Locate the cell with the specified text and output its (x, y) center coordinate. 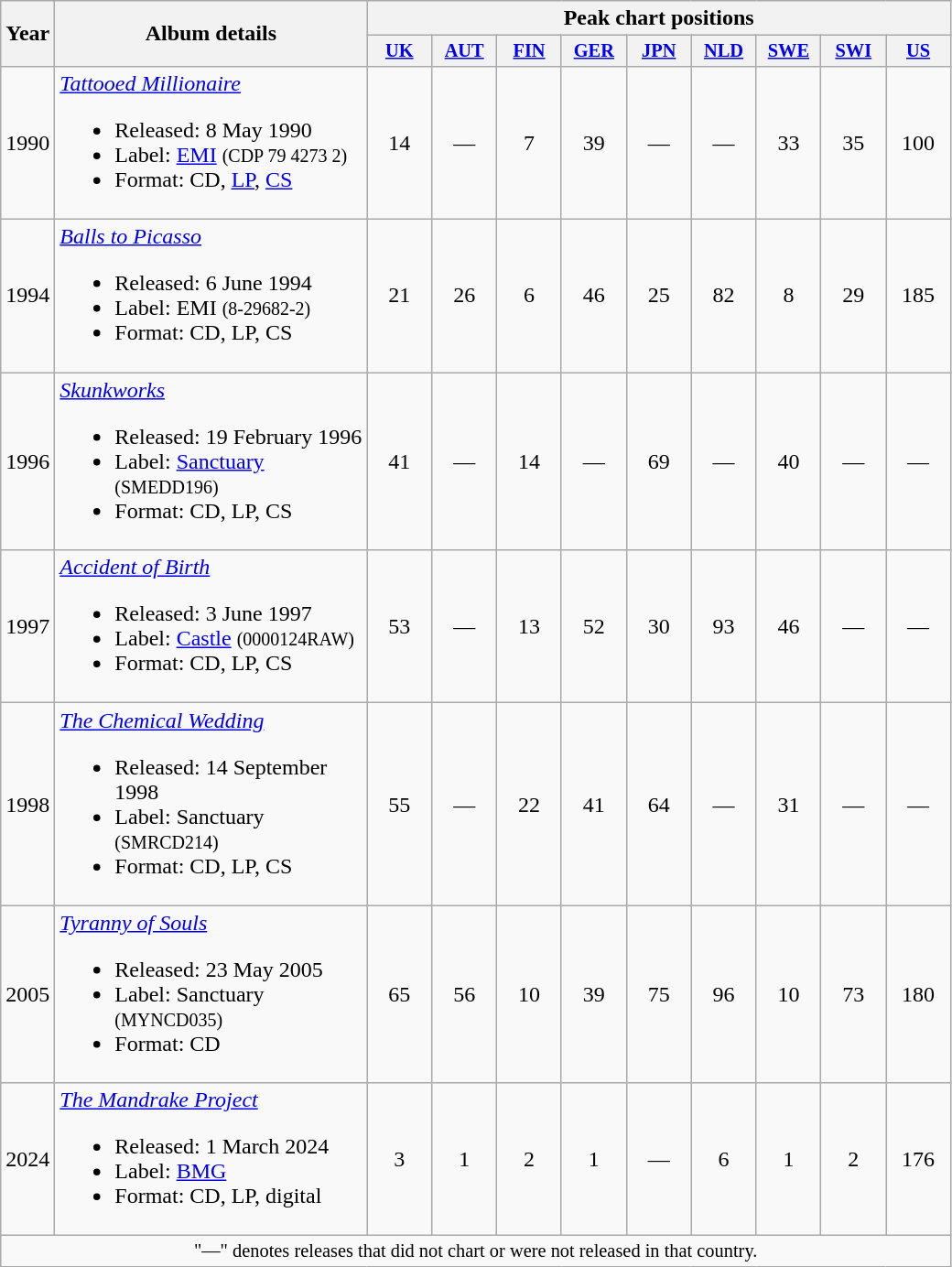
Tyranny of SoulsReleased: 23 May 2005Label: Sanctuary (MYNCD035)Format: CD (211, 994)
22 (529, 804)
Tattooed MillionaireReleased: 8 May 1990Label: EMI (CDP 79 4273 2)Format: CD, LP, CS (211, 143)
"—" denotes releases that did not chart or were not released in that country. (476, 1251)
25 (659, 297)
SWE (789, 51)
52 (593, 626)
1996 (27, 461)
33 (789, 143)
SkunkworksReleased: 19 February 1996Label: Sanctuary (SMEDD196)Format: CD, LP, CS (211, 461)
176 (919, 1159)
55 (399, 804)
FIN (529, 51)
26 (465, 297)
8 (789, 297)
21 (399, 297)
65 (399, 994)
53 (399, 626)
AUT (465, 51)
30 (659, 626)
JPN (659, 51)
3 (399, 1159)
GER (593, 51)
Peak chart positions (659, 18)
93 (723, 626)
73 (853, 994)
2024 (27, 1159)
100 (919, 143)
56 (465, 994)
29 (853, 297)
96 (723, 994)
Album details (211, 34)
1997 (27, 626)
UK (399, 51)
180 (919, 994)
1994 (27, 297)
Year (27, 34)
69 (659, 461)
Balls to PicassoReleased: 6 June 1994Label: EMI (8-29682-2)Format: CD, LP, CS (211, 297)
The Chemical WeddingReleased: 14 September 1998Label: Sanctuary (SMRCD214)Format: CD, LP, CS (211, 804)
185 (919, 297)
82 (723, 297)
35 (853, 143)
7 (529, 143)
40 (789, 461)
The Mandrake ProjectReleased: 1 March 2024Label: BMGFormat: CD, LP, digital (211, 1159)
1998 (27, 804)
1990 (27, 143)
13 (529, 626)
SWI (853, 51)
NLD (723, 51)
75 (659, 994)
Accident of BirthReleased: 3 June 1997Label: Castle (0000124RAW)Format: CD, LP, CS (211, 626)
US (919, 51)
31 (789, 804)
2005 (27, 994)
64 (659, 804)
